Identify which cell holds the provided text, then report its [X, Y] central coordinate. 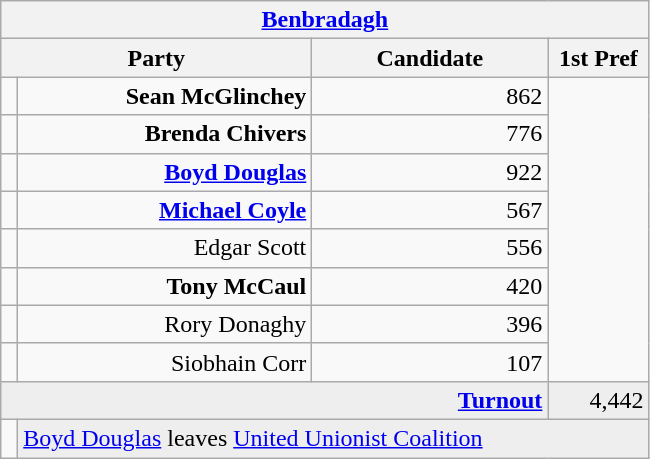
Candidate [430, 58]
396 [430, 324]
567 [430, 210]
776 [430, 134]
Boyd Douglas leaves United Unionist Coalition [334, 438]
Michael Coyle [165, 210]
4,442 [598, 400]
Turnout [274, 400]
Tony McCaul [165, 286]
1st Pref [598, 58]
Sean McGlinchey [165, 96]
Benbradagh [325, 20]
Boyd Douglas [165, 172]
862 [430, 96]
420 [430, 286]
Edgar Scott [165, 248]
Brenda Chivers [165, 134]
922 [430, 172]
Siobhain Corr [165, 362]
Party [156, 58]
556 [430, 248]
Rory Donaghy [165, 324]
107 [430, 362]
